Locate the cell with the specified text and output its (x, y) center coordinate. 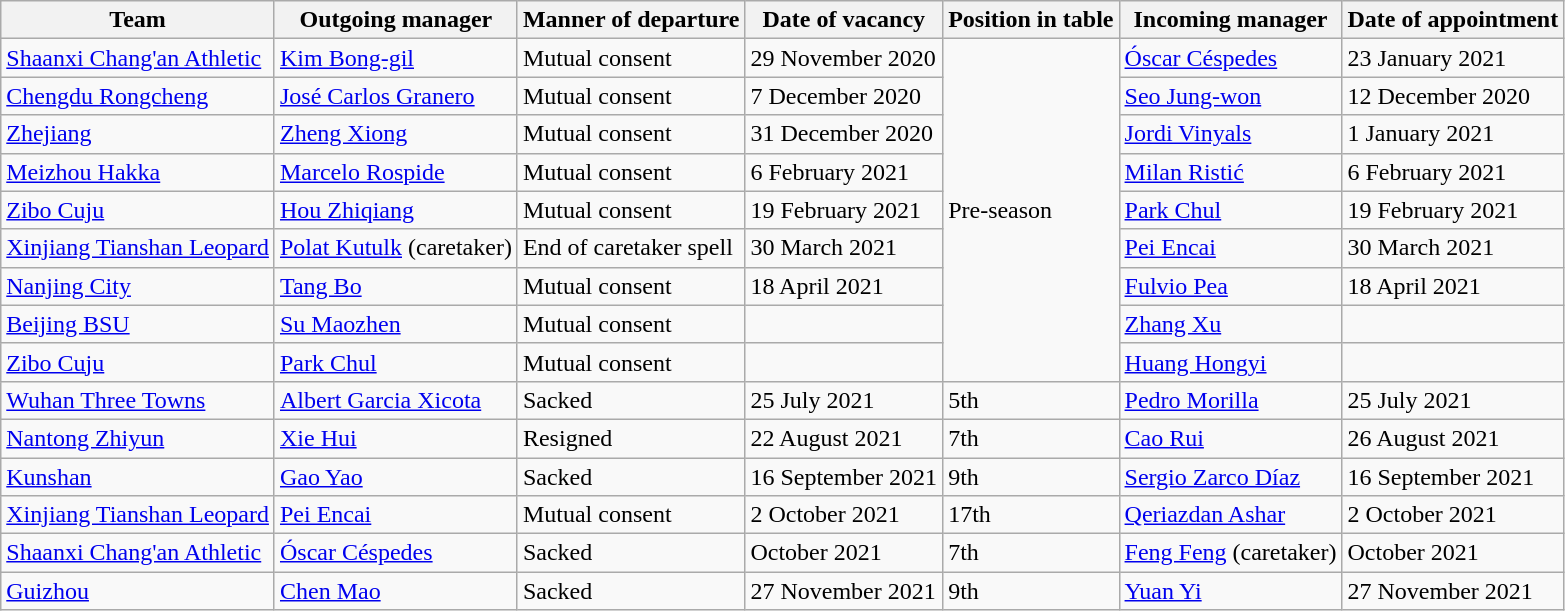
Jordi Vinyals (1230, 134)
Feng Feng (caretaker) (1230, 553)
Marcelo Rospide (396, 172)
Nantong Zhiyun (138, 438)
26 August 2021 (1453, 438)
Kunshan (138, 477)
Qeriazdan Ashar (1230, 515)
Nanjing City (138, 286)
Chengdu Rongcheng (138, 96)
1 January 2021 (1453, 134)
Fulvio Pea (1230, 286)
7 December 2020 (844, 96)
Pre-season (1031, 210)
Wuhan Three Towns (138, 400)
Position in table (1031, 20)
Zhang Xu (1230, 324)
End of caretaker spell (630, 248)
Team (138, 20)
Su Maozhen (396, 324)
Xie Hui (396, 438)
22 August 2021 (844, 438)
Pedro Morilla (1230, 400)
23 January 2021 (1453, 58)
17th (1031, 515)
Polat Kutulk (caretaker) (396, 248)
Cao Rui (1230, 438)
5th (1031, 400)
Tang Bo (396, 286)
Milan Ristić (1230, 172)
29 November 2020 (844, 58)
Date of vacancy (844, 20)
Gao Yao (396, 477)
Chen Mao (396, 591)
Huang Hongyi (1230, 362)
Hou Zhiqiang (396, 210)
Sergio Zarco Díaz (1230, 477)
Kim Bong-gil (396, 58)
Date of appointment (1453, 20)
Albert Garcia Xicota (396, 400)
Beijing BSU (138, 324)
Seo Jung-won (1230, 96)
12 December 2020 (1453, 96)
Guizhou (138, 591)
Manner of departure (630, 20)
31 December 2020 (844, 134)
Zhejiang (138, 134)
Yuan Yi (1230, 591)
Meizhou Hakka (138, 172)
Incoming manager (1230, 20)
Resigned (630, 438)
Outgoing manager (396, 20)
José Carlos Granero (396, 96)
Zheng Xiong (396, 134)
